Detect which cell encompasses the target text, then output its (X, Y) center coordinate. 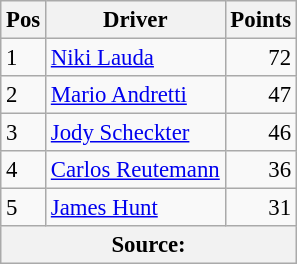
Mario Andretti (136, 95)
Pos (24, 20)
Carlos Reutemann (136, 170)
47 (260, 95)
Niki Lauda (136, 58)
5 (24, 208)
Source: (149, 245)
4 (24, 170)
72 (260, 58)
James Hunt (136, 208)
3 (24, 133)
31 (260, 208)
2 (24, 95)
1 (24, 58)
Jody Scheckter (136, 133)
Points (260, 20)
Driver (136, 20)
36 (260, 170)
46 (260, 133)
